Determine the [x, y] coordinate at the center of the cell enclosing the given text.  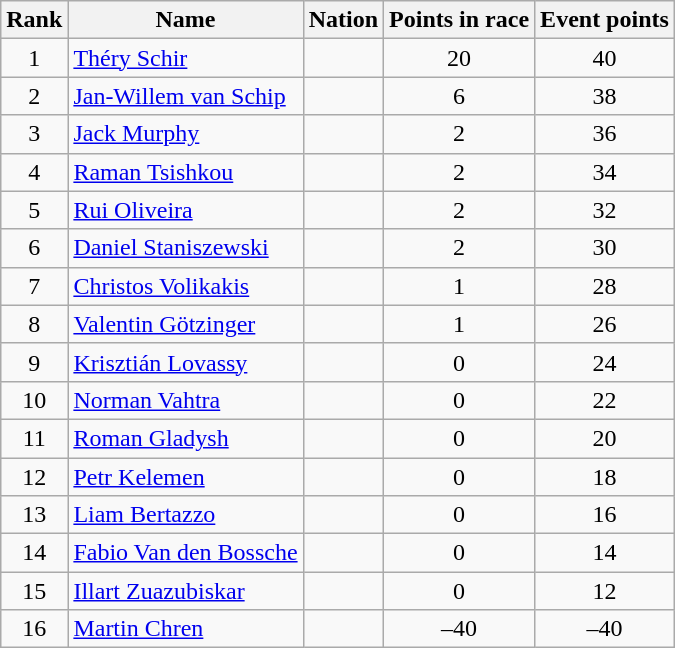
5 [34, 210]
24 [605, 362]
Valentin Götzinger [186, 324]
Name [186, 20]
Liam Bertazzo [186, 515]
34 [605, 172]
11 [34, 438]
7 [34, 286]
Roman Gladysh [186, 438]
28 [605, 286]
Jan-Willem van Schip [186, 96]
38 [605, 96]
Christos Volikakis [186, 286]
26 [605, 324]
32 [605, 210]
15 [34, 591]
Daniel Staniszewski [186, 248]
22 [605, 400]
10 [34, 400]
Rui Oliveira [186, 210]
Martin Chren [186, 629]
Fabio Van den Bossche [186, 553]
9 [34, 362]
Nation [343, 20]
Event points [605, 20]
8 [34, 324]
Raman Tsishkou [186, 172]
Illart Zuazubiskar [186, 591]
40 [605, 58]
Points in race [460, 20]
Norman Vahtra [186, 400]
Petr Kelemen [186, 477]
36 [605, 134]
Théry Schir [186, 58]
3 [34, 134]
13 [34, 515]
30 [605, 248]
18 [605, 477]
Rank [34, 20]
Krisztián Lovassy [186, 362]
4 [34, 172]
Jack Murphy [186, 134]
